Extract the [X, Y] coordinate from the center of the cell holding the provided text.  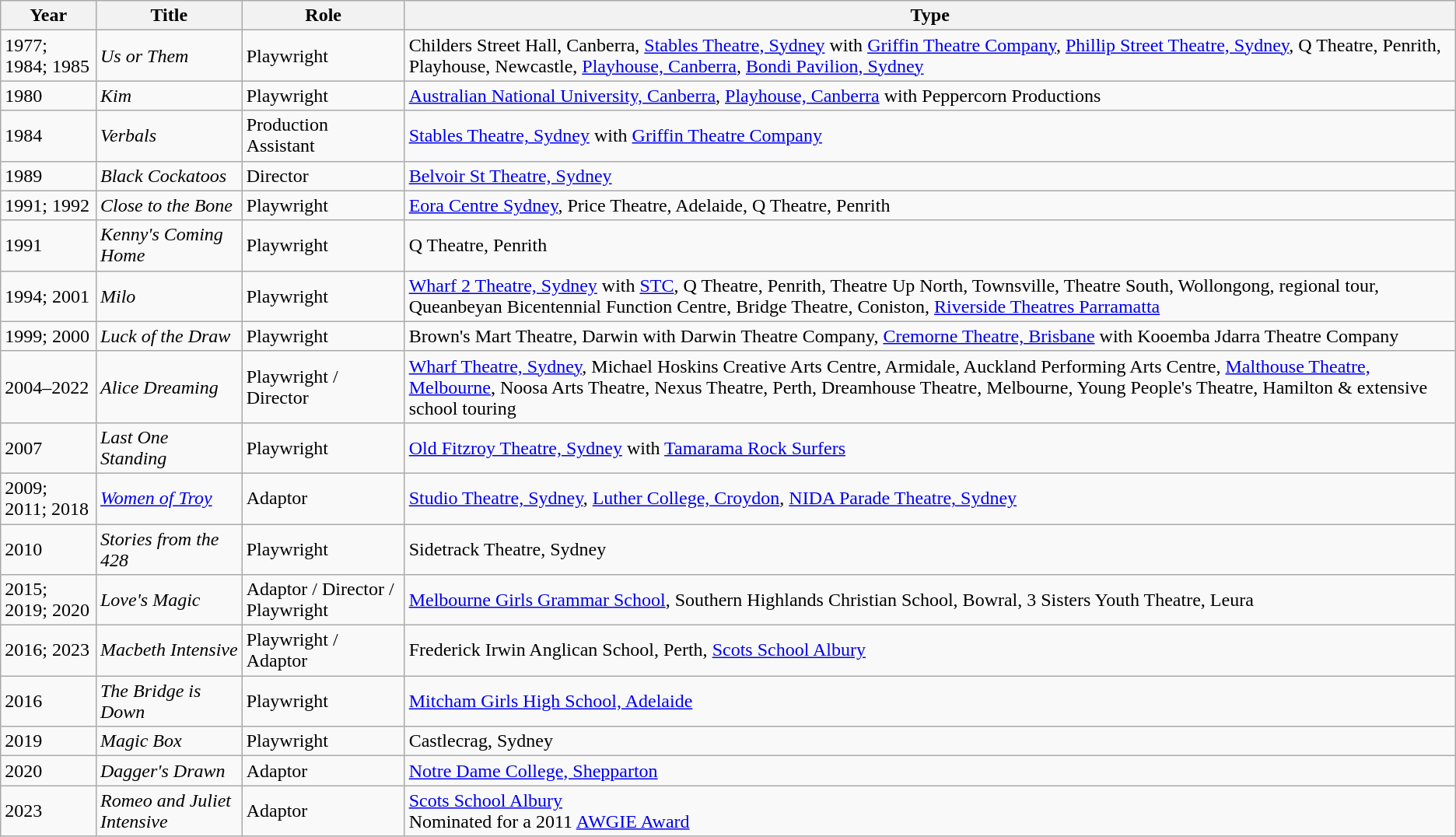
Magic Box [169, 741]
2016; 2023 [48, 650]
Stables Theatre, Sydney with Griffin Theatre Company [930, 135]
Playwright / Adaptor [324, 650]
Women of Troy [169, 498]
The Bridge is Down [169, 702]
Adaptor / Director / Playwright [324, 601]
1989 [48, 176]
Sidetrack Theatre, Sydney [930, 549]
Notre Dame College, Shepparton [930, 771]
2020 [48, 771]
Role [324, 16]
2007 [48, 448]
Year [48, 16]
Old Fitzroy Theatre, Sydney with Tamarama Rock Surfers [930, 448]
2019 [48, 741]
1991 [48, 246]
Black Cockatoos [169, 176]
Verbals [169, 135]
2023 [48, 811]
Belvoir St Theatre, Sydney [930, 176]
Production Assistant [324, 135]
Us or Them [169, 56]
Frederick Irwin Anglican School, Perth, Scots School Albury [930, 650]
Kim [169, 96]
Australian National University, Canberra, Playhouse, Canberra with Peppercorn Productions [930, 96]
Castlecrag, Sydney [930, 741]
Close to the Bone [169, 205]
1984 [48, 135]
Director [324, 176]
Stories from the 428 [169, 549]
1999; 2000 [48, 336]
Romeo and Juliet Intensive [169, 811]
Macbeth Intensive [169, 650]
Q Theatre, Penrith [930, 246]
2016 [48, 702]
Kenny's Coming Home [169, 246]
Love's Magic [169, 601]
2009; 2011; 2018 [48, 498]
Type [930, 16]
Mitcham Girls High School, Adelaide [930, 702]
2015; 2019; 2020 [48, 601]
Playwright / Director [324, 387]
Studio Theatre, Sydney, Luther College, Croydon, NIDA Parade Theatre, Sydney [930, 498]
Dagger's Drawn [169, 771]
2010 [48, 549]
1994; 2001 [48, 296]
Alice Dreaming [169, 387]
Melbourne Girls Grammar School, Southern Highlands Christian School, Bowral, 3 Sisters Youth Theatre, Leura [930, 601]
Last One Standing [169, 448]
Luck of the Draw [169, 336]
Scots School AlburyNominated for a 2011 AWGIE Award [930, 811]
Eora Centre Sydney, Price Theatre, Adelaide, Q Theatre, Penrith [930, 205]
1980 [48, 96]
2004–2022 [48, 387]
Title [169, 16]
1977; 1984; 1985 [48, 56]
Milo [169, 296]
1991; 1992 [48, 205]
Brown's Mart Theatre, Darwin with Darwin Theatre Company, Cremorne Theatre, Brisbane with Kooemba Jdarra Theatre Company [930, 336]
